Extract the [X, Y] coordinate from the center of the cell holding the provided text.  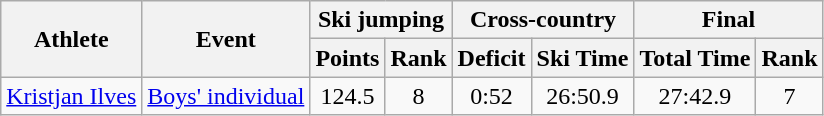
7 [790, 96]
Final [728, 20]
Athlete [72, 39]
Cross-country [543, 20]
Ski jumping [381, 20]
Points [348, 58]
Deficit [492, 58]
8 [418, 96]
27:42.9 [695, 96]
26:50.9 [582, 96]
124.5 [348, 96]
0:52 [492, 96]
Event [226, 39]
Boys' individual [226, 96]
Ski Time [582, 58]
Kristjan Ilves [72, 96]
Total Time [695, 58]
